Output the [X, Y] coordinate of the center of the cell containing the given text.  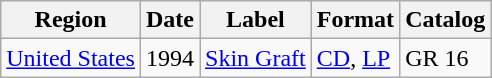
Skin Graft [256, 58]
1994 [170, 58]
CD, LP [355, 58]
GR 16 [446, 58]
Region [71, 20]
Label [256, 20]
United States [71, 58]
Date [170, 20]
Format [355, 20]
Catalog [446, 20]
